Extract the (X, Y) coordinate from the center of the cell holding the provided text.  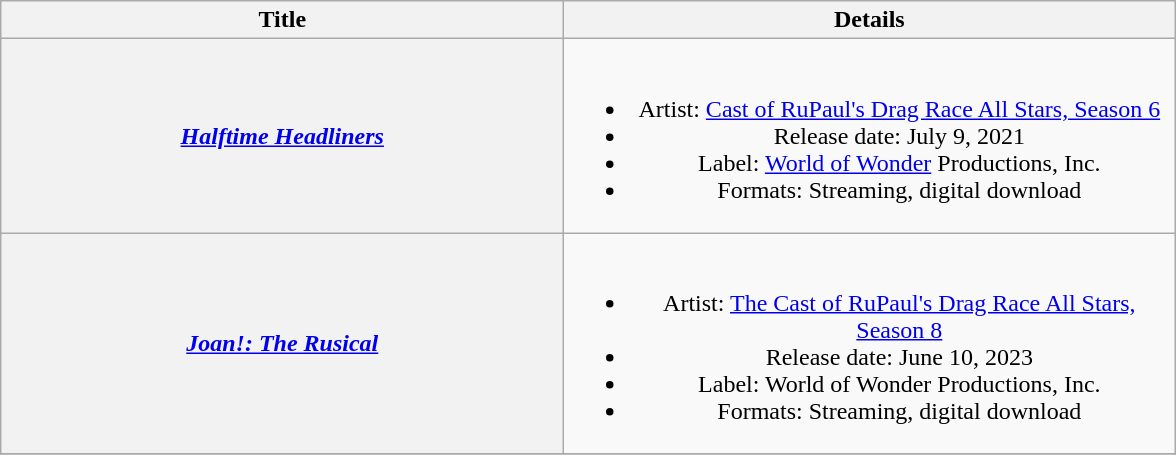
Details (870, 20)
Title (282, 20)
Joan!: The Rusical (282, 344)
Halftime Headliners (282, 136)
